For the text-containing cell, return its midpoint in (X, Y) coordinate format. 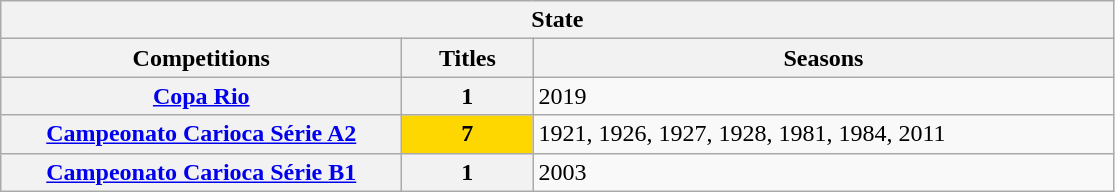
Copa Rio (202, 96)
Competitions (202, 58)
Campeonato Carioca Série A2 (202, 134)
Campeonato Carioca Série B1 (202, 172)
7 (468, 134)
2019 (824, 96)
1921, 1926, 1927, 1928, 1981, 1984, 2011 (824, 134)
Titles (468, 58)
2003 (824, 172)
State (558, 20)
Seasons (824, 58)
